Detect which cell encompasses the target text, then output its [X, Y] center coordinate. 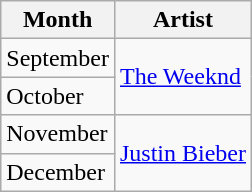
The Weeknd [182, 77]
September [58, 58]
Month [58, 20]
Justin Bieber [182, 153]
Artist [182, 20]
October [58, 96]
November [58, 134]
December [58, 172]
